Scan for the cell matching the given text and deliver its (X, Y) coordinate at center. 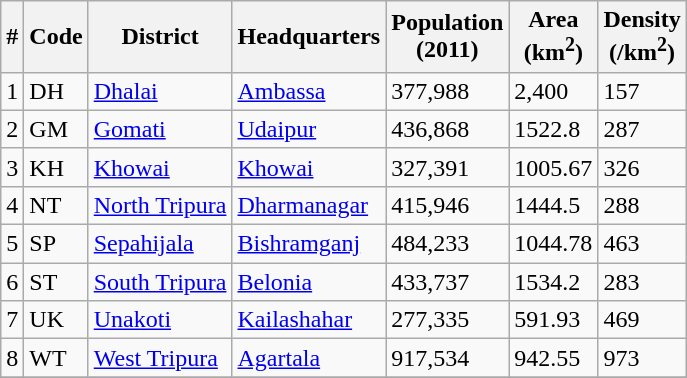
5 (12, 244)
377,988 (448, 91)
# (12, 37)
District (160, 37)
UK (56, 320)
4 (12, 205)
GM (56, 129)
415,946 (448, 205)
1005.67 (554, 167)
WT (56, 358)
NT (56, 205)
1444.5 (554, 205)
973 (642, 358)
1522.8 (554, 129)
1 (12, 91)
327,391 (448, 167)
Udaipur (309, 129)
SP (56, 244)
3 (12, 167)
1534.2 (554, 282)
591.93 (554, 320)
Population (2011) (448, 37)
Bishramganj (309, 244)
Dharmanagar (309, 205)
Belonia (309, 282)
433,737 (448, 282)
436,868 (448, 129)
Kailashahar (309, 320)
287 (642, 129)
Density (/km2) (642, 37)
326 (642, 167)
469 (642, 320)
Gomati (160, 129)
2 (12, 129)
Unakoti (160, 320)
West Tripura (160, 358)
ST (56, 282)
288 (642, 205)
Headquarters (309, 37)
484,233 (448, 244)
7 (12, 320)
Code (56, 37)
942.55 (554, 358)
283 (642, 282)
6 (12, 282)
157 (642, 91)
Agartala (309, 358)
Area (km2) (554, 37)
Dhalai (160, 91)
DH (56, 91)
8 (12, 358)
917,534 (448, 358)
277,335 (448, 320)
2,400 (554, 91)
South Tripura (160, 282)
North Tripura (160, 205)
1044.78 (554, 244)
Sepahijala (160, 244)
463 (642, 244)
KH (56, 167)
Ambassa (309, 91)
